Output the [x, y] coordinate of the center of the cell containing the given text.  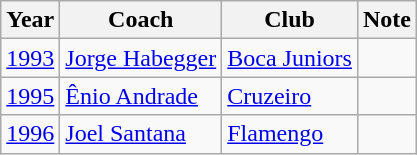
Coach [141, 20]
Club [290, 20]
Note [386, 20]
1993 [30, 58]
Jorge Habegger [141, 58]
1996 [30, 134]
Flamengo [290, 134]
1995 [30, 96]
Ênio Andrade [141, 96]
Boca Juniors [290, 58]
Joel Santana [141, 134]
Cruzeiro [290, 96]
Year [30, 20]
